Locate the cell with the specified text and output its (x, y) center coordinate. 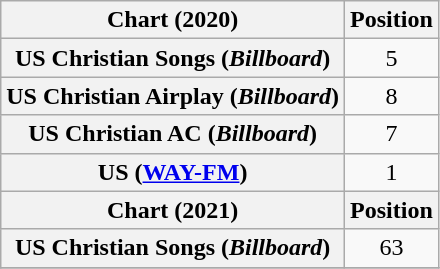
US Christian Airplay (Billboard) (173, 96)
8 (392, 96)
Chart (2021) (173, 210)
US (WAY-FM) (173, 172)
1 (392, 172)
63 (392, 248)
5 (392, 58)
US Christian AC (Billboard) (173, 134)
7 (392, 134)
Chart (2020) (173, 20)
